From the cell containing the given text, extract its center point as (X, Y) coordinate. 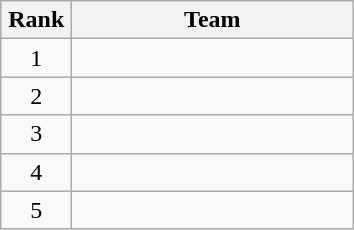
4 (36, 172)
2 (36, 96)
5 (36, 210)
3 (36, 134)
Rank (36, 20)
Team (212, 20)
1 (36, 58)
